Capture the cell that displays the provided text and extract its [x, y] central coordinate. 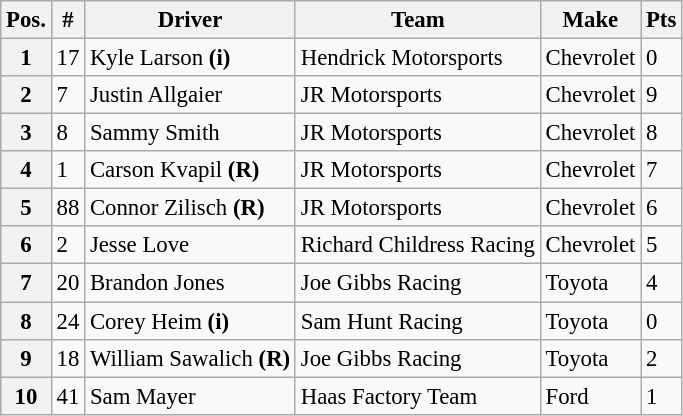
24 [68, 321]
Kyle Larson (i) [190, 58]
Corey Heim (i) [190, 321]
20 [68, 283]
18 [68, 358]
William Sawalich (R) [190, 358]
Pos. [26, 20]
# [68, 20]
Carson Kvapil (R) [190, 170]
Justin Allgaier [190, 95]
Haas Factory Team [418, 396]
Jesse Love [190, 245]
Richard Childress Racing [418, 245]
Brandon Jones [190, 283]
Sam Mayer [190, 396]
88 [68, 208]
Make [590, 20]
Ford [590, 396]
17 [68, 58]
Sammy Smith [190, 133]
Driver [190, 20]
41 [68, 396]
3 [26, 133]
Pts [662, 20]
Hendrick Motorsports [418, 58]
Connor Zilisch (R) [190, 208]
Team [418, 20]
Sam Hunt Racing [418, 321]
10 [26, 396]
